Return the [x, y] coordinate for the center point of the cell that contains the specified text.  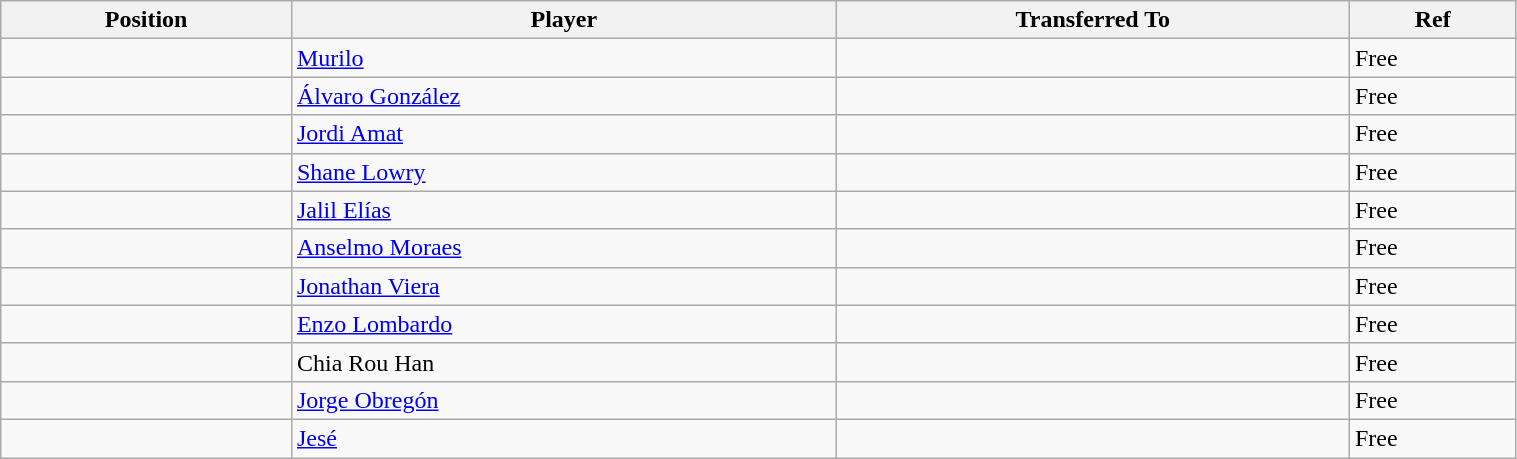
Chia Rou Han [564, 362]
Shane Lowry [564, 172]
Enzo Lombardo [564, 324]
Jesé [564, 438]
Ref [1432, 20]
Anselmo Moraes [564, 248]
Jonathan Viera [564, 286]
Player [564, 20]
Álvaro González [564, 96]
Jorge Obregón [564, 400]
Position [146, 20]
Jordi Amat [564, 134]
Jalil Elías [564, 210]
Transferred To [1092, 20]
Murilo [564, 58]
